Return the [X, Y] coordinate for the center point of the cell that contains the specified text.  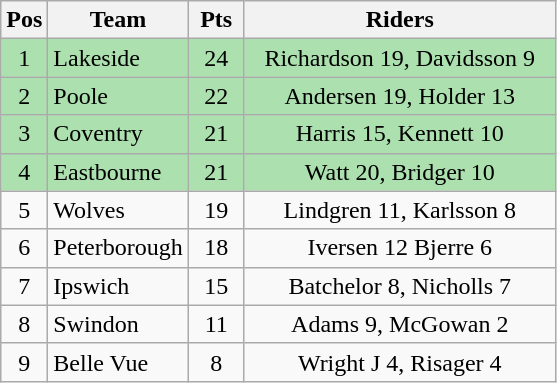
11 [216, 324]
1 [24, 58]
24 [216, 58]
Richardson 19, Davidsson 9 [400, 58]
Wright J 4, Risager 4 [400, 362]
Harris 15, Kennett 10 [400, 134]
Coventry [118, 134]
Swindon [118, 324]
Riders [400, 20]
Ipswich [118, 286]
Lindgren 11, Karlsson 8 [400, 210]
19 [216, 210]
Iversen 12 Bjerre 6 [400, 248]
7 [24, 286]
Pts [216, 20]
2 [24, 96]
Peterborough [118, 248]
3 [24, 134]
4 [24, 172]
Eastbourne [118, 172]
18 [216, 248]
Pos [24, 20]
9 [24, 362]
22 [216, 96]
Team [118, 20]
Wolves [118, 210]
Lakeside [118, 58]
Andersen 19, Holder 13 [400, 96]
5 [24, 210]
6 [24, 248]
Watt 20, Bridger 10 [400, 172]
Adams 9, McGowan 2 [400, 324]
Batchelor 8, Nicholls 7 [400, 286]
15 [216, 286]
Poole [118, 96]
Belle Vue [118, 362]
